From the cell containing the given text, extract its center point as [X, Y] coordinate. 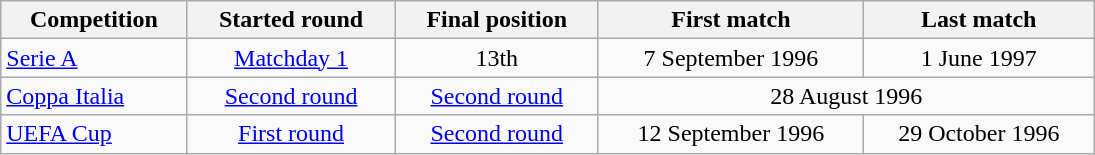
Started round [291, 20]
Serie A [94, 58]
UEFA Cup [94, 134]
13th [496, 58]
Last match [978, 20]
Matchday 1 [291, 58]
28 August 1996 [846, 96]
First round [291, 134]
Competition [94, 20]
12 September 1996 [730, 134]
First match [730, 20]
29 October 1996 [978, 134]
7 September 1996 [730, 58]
Final position [496, 20]
1 June 1997 [978, 58]
Coppa Italia [94, 96]
